Pinpoint the cell where the given text exists, returning its (X, Y) midpoint coordinate. 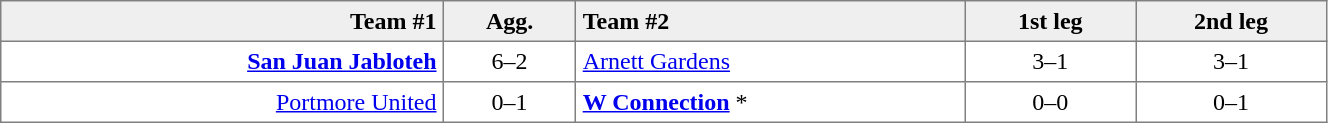
Agg. (510, 21)
2nd leg (1232, 21)
1st leg (1050, 21)
Team #2 (770, 21)
San Juan Jabloteh (222, 61)
6–2 (510, 61)
Portmore United (222, 102)
0–0 (1050, 102)
Team #1 (222, 21)
W Connection * (770, 102)
Arnett Gardens (770, 61)
